Locate the cell with the specified text and output its [x, y] center coordinate. 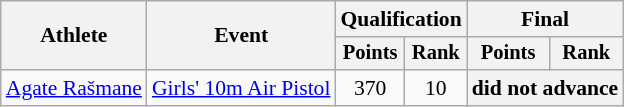
10 [436, 88]
Final [545, 19]
did not advance [545, 88]
Girls' 10m Air Pistol [242, 88]
Qualification [400, 19]
Event [242, 36]
Agate Rašmane [74, 88]
370 [370, 88]
Athlete [74, 36]
